Scan for the cell matching the given text and deliver its (X, Y) coordinate at center. 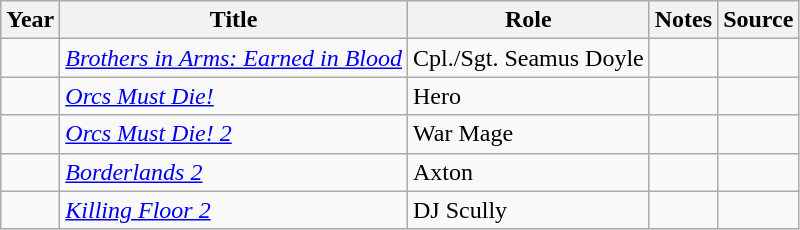
Year (30, 20)
Axton (529, 172)
Orcs Must Die! (234, 96)
War Mage (529, 134)
Brothers in Arms: Earned in Blood (234, 58)
DJ Scully (529, 210)
Hero (529, 96)
Notes (683, 20)
Role (529, 20)
Orcs Must Die! 2 (234, 134)
Source (758, 20)
Borderlands 2 (234, 172)
Cpl./Sgt. Seamus Doyle (529, 58)
Killing Floor 2 (234, 210)
Title (234, 20)
